Extract the (X, Y) coordinate from the center of the cell holding the provided text.  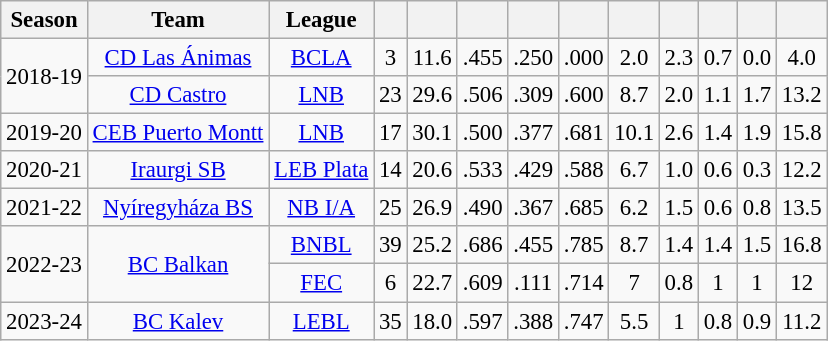
0.9 (756, 321)
.747 (583, 321)
6 (390, 283)
.533 (482, 170)
1.1 (718, 95)
16.8 (802, 245)
1.7 (756, 95)
CD Castro (178, 95)
14 (390, 170)
2.3 (678, 58)
6.2 (634, 208)
LEB Plata (322, 170)
.714 (583, 283)
.681 (583, 133)
22.7 (432, 283)
FEC (322, 283)
11.6 (432, 58)
6.7 (634, 170)
25 (390, 208)
2021-22 (44, 208)
30.1 (432, 133)
.429 (533, 170)
2020-21 (44, 170)
2022-23 (44, 264)
.250 (533, 58)
BC Balkan (178, 264)
39 (390, 245)
10.1 (634, 133)
0.0 (756, 58)
Iraurgi SB (178, 170)
1.0 (678, 170)
LEBL (322, 321)
7 (634, 283)
0.3 (756, 170)
League (322, 20)
2018-19 (44, 76)
.500 (482, 133)
18.0 (432, 321)
15.8 (802, 133)
.490 (482, 208)
23 (390, 95)
Season (44, 20)
13.5 (802, 208)
NB I/A (322, 208)
12.2 (802, 170)
Nyíregyháza BS (178, 208)
CEB Puerto Montt (178, 133)
.377 (533, 133)
.111 (533, 283)
.367 (533, 208)
.686 (482, 245)
11.2 (802, 321)
.785 (583, 245)
.600 (583, 95)
0.7 (718, 58)
.388 (533, 321)
CD Las Ánimas (178, 58)
4.0 (802, 58)
35 (390, 321)
3 (390, 58)
BNBL (322, 245)
.685 (583, 208)
BC Kalev (178, 321)
.506 (482, 95)
13.2 (802, 95)
BCLA (322, 58)
2023-24 (44, 321)
.309 (533, 95)
2019-20 (44, 133)
26.9 (432, 208)
5.5 (634, 321)
2.6 (678, 133)
17 (390, 133)
25.2 (432, 245)
1.9 (756, 133)
.000 (583, 58)
20.6 (432, 170)
.609 (482, 283)
.597 (482, 321)
.588 (583, 170)
Team (178, 20)
29.6 (432, 95)
12 (802, 283)
